Search for the cell housing the specified text and yield its [X, Y] center coordinate. 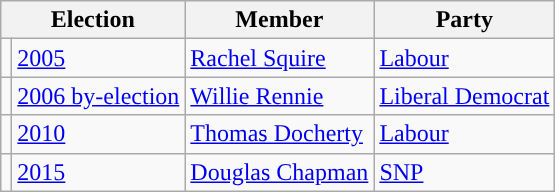
Douglas Chapman [280, 172]
Rachel Squire [280, 58]
Willie Rennie [280, 96]
SNP [464, 172]
Liberal Democrat [464, 96]
Party [464, 20]
2006 by-election [98, 96]
Thomas Docherty [280, 134]
Member [280, 20]
Election [93, 20]
2015 [98, 172]
2005 [98, 58]
2010 [98, 134]
